Scan for the cell matching the given text and deliver its (x, y) coordinate at center. 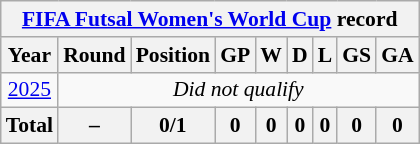
– (94, 126)
GA (398, 55)
GP (235, 55)
Year (30, 55)
0/1 (173, 126)
Position (173, 55)
D (300, 55)
Total (30, 126)
Round (94, 55)
2025 (30, 90)
Did not qualify (238, 90)
W (271, 55)
GS (356, 55)
L (326, 55)
FIFA Futsal Women's World Cup record (210, 19)
